For the text-containing cell, return its midpoint in (x, y) coordinate format. 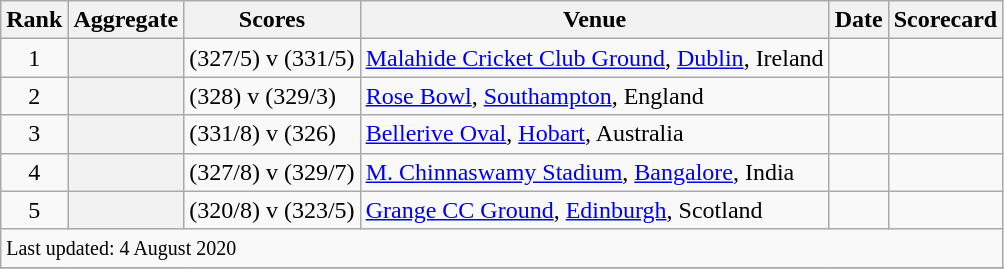
Aggregate (126, 20)
Scorecard (946, 20)
Rose Bowl, Southampton, England (594, 96)
(320/8) v (323/5) (272, 210)
3 (34, 134)
1 (34, 58)
Venue (594, 20)
Scores (272, 20)
Grange CC Ground, Edinburgh, Scotland (594, 210)
Bellerive Oval, Hobart, Australia (594, 134)
(328) v (329/3) (272, 96)
4 (34, 172)
(331/8) v (326) (272, 134)
(327/5) v (331/5) (272, 58)
(327/8) v (329/7) (272, 172)
5 (34, 210)
Date (858, 20)
2 (34, 96)
Last updated: 4 August 2020 (502, 248)
Malahide Cricket Club Ground, Dublin, Ireland (594, 58)
M. Chinnaswamy Stadium, Bangalore, India (594, 172)
Rank (34, 20)
